Identify which cell holds the provided text, then report its [X, Y] central coordinate. 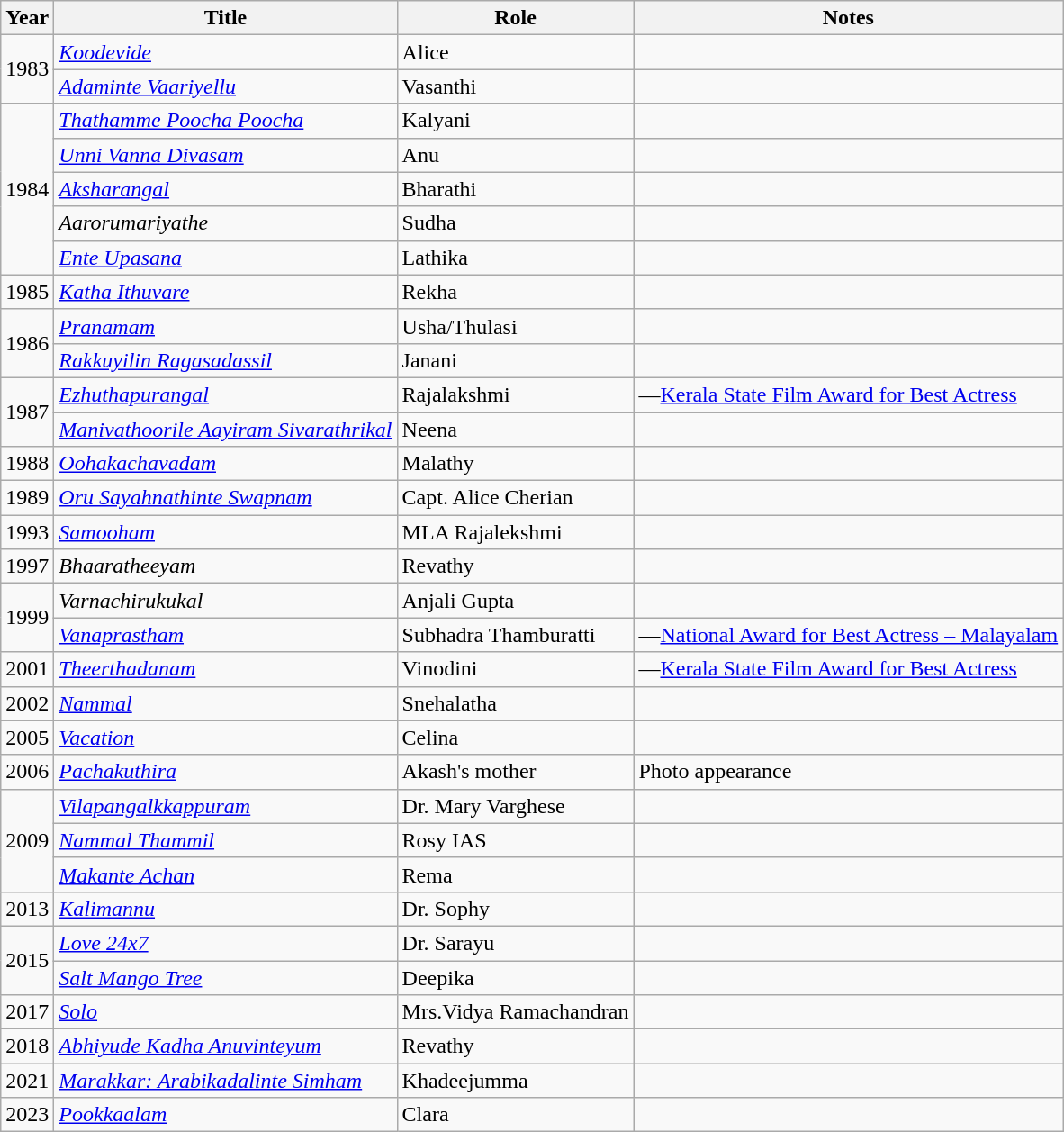
Deepika [515, 977]
2015 [27, 960]
Malathy [515, 464]
Vacation [225, 738]
Makante Achan [225, 874]
Dr. Mary Varghese [515, 806]
1983 [27, 69]
Solo [225, 1012]
Vinodini [515, 669]
Khadeejumma [515, 1081]
Title [225, 18]
Nammal [225, 703]
2002 [27, 703]
1986 [27, 343]
Nammal Thammil [225, 840]
Clara [515, 1115]
Capt. Alice Cherian [515, 498]
MLA Rajalekshmi [515, 532]
1984 [27, 189]
Akash's mother [515, 772]
Unni Vanna Divasam [225, 155]
2017 [27, 1012]
Vasanthi [515, 86]
2009 [27, 840]
Subhadra Thamburatti [515, 635]
1985 [27, 292]
Kalimannu [225, 909]
Salt Mango Tree [225, 977]
Love 24x7 [225, 943]
Koodevide [225, 52]
1987 [27, 412]
Varnachirukukal [225, 601]
Usha/Thulasi [515, 326]
Dr. Sophy [515, 909]
Pachakuthira [225, 772]
1999 [27, 618]
—National Award for Best Actress – Malayalam [848, 635]
Notes [848, 18]
Aarorumariyathe [225, 223]
Rajalakshmi [515, 394]
Vanaprastham [225, 635]
Rekha [515, 292]
Snehalatha [515, 703]
Celina [515, 738]
Neena [515, 430]
2013 [27, 909]
Anjali Gupta [515, 601]
Anu [515, 155]
1993 [27, 532]
Lathika [515, 258]
Role [515, 18]
Rakkuyilin Ragasadassil [225, 360]
Janani [515, 360]
Oohakachavadam [225, 464]
Rosy IAS [515, 840]
Kalyani [515, 121]
2018 [27, 1046]
Alice [515, 52]
Marakkar: Arabikadalinte Simham [225, 1081]
Vilapangalkkappuram [225, 806]
Oru Sayahnathinte Swapnam [225, 498]
Photo appearance [848, 772]
Ente Upasana [225, 258]
Adaminte Vaariyellu [225, 86]
2006 [27, 772]
Year [27, 18]
Samooham [225, 532]
Pookkaalam [225, 1115]
Theerthadanam [225, 669]
Ezhuthapurangal [225, 394]
Katha Ithuvare [225, 292]
1989 [27, 498]
Mrs.Vidya Ramachandran [515, 1012]
Aksharangal [225, 189]
Bharathi [515, 189]
2023 [27, 1115]
Bhaaratheeyam [225, 566]
Rema [515, 874]
Dr. Sarayu [515, 943]
Manivathoorile Aayiram Sivarathrikal [225, 430]
Abhiyude Kadha Anuvinteyum [225, 1046]
2001 [27, 669]
Thathamme Poocha Poocha [225, 121]
Pranamam [225, 326]
2005 [27, 738]
2021 [27, 1081]
1997 [27, 566]
Sudha [515, 223]
1988 [27, 464]
